Identify which cell holds the provided text, then report its (x, y) central coordinate. 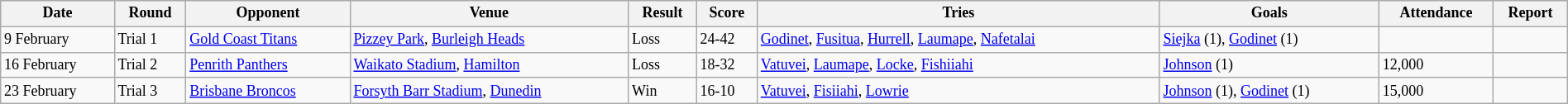
23 February (58, 91)
Opponent (268, 13)
Godinet, Fusitua, Hurrell, Laumape, Nafetalai (959, 40)
Win (662, 91)
9 February (58, 40)
Trial 3 (151, 91)
Round (151, 13)
Penrith Panthers (268, 64)
Johnson (1) (1269, 64)
Attendance (1436, 13)
16 February (58, 64)
Waikato Stadium, Hamilton (490, 64)
Forsyth Barr Stadium, Dunedin (490, 91)
Vatuvei, Laumape, Locke, Fishiiahi (959, 64)
Venue (490, 13)
18-32 (726, 64)
Score (726, 13)
Trial 2 (151, 64)
Siejka (1), Godinet (1) (1269, 40)
15,000 (1436, 91)
Trial 1 (151, 40)
Brisbane Broncos (268, 91)
Report (1531, 13)
Date (58, 13)
Johnson (1), Godinet (1) (1269, 91)
Goals (1269, 13)
12,000 (1436, 64)
Result (662, 13)
Pizzey Park, Burleigh Heads (490, 40)
Gold Coast Titans (268, 40)
16-10 (726, 91)
Vatuvei, Fisiiahi, Lowrie (959, 91)
Tries (959, 13)
24-42 (726, 40)
